Return the (X, Y) coordinate for the center point of the cell that contains the specified text.  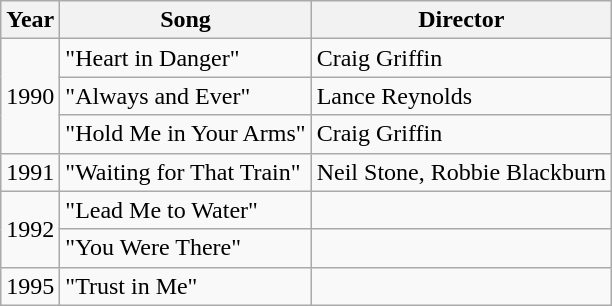
1991 (30, 172)
Lance Reynolds (461, 96)
1995 (30, 286)
Year (30, 20)
1992 (30, 229)
"You Were There" (186, 248)
"Waiting for That Train" (186, 172)
"Heart in Danger" (186, 58)
"Hold Me in Your Arms" (186, 134)
Neil Stone, Robbie Blackburn (461, 172)
1990 (30, 96)
Director (461, 20)
"Lead Me to Water" (186, 210)
"Always and Ever" (186, 96)
"Trust in Me" (186, 286)
Song (186, 20)
